Provide the (x, y) coordinate of the cell's center where the given text is located.  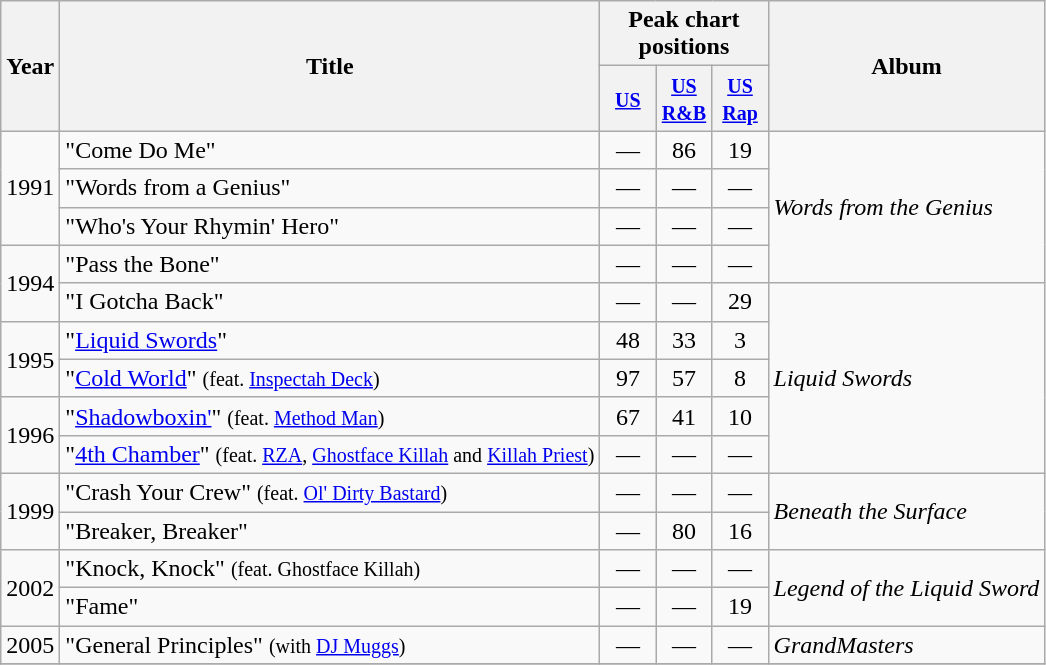
2002 (30, 588)
8 (740, 378)
"I Gotcha Back" (330, 302)
"General Principles" (with DJ Muggs) (330, 645)
Peak chart positions (684, 34)
US Rap (740, 98)
86 (684, 150)
"Cold World" (feat. Inspectah Deck) (330, 378)
Legend of the Liquid Sword (906, 588)
Album (906, 66)
3 (740, 340)
1994 (30, 283)
"Liquid Swords" (330, 340)
Beneath the Surface (906, 511)
41 (684, 416)
"Shadowboxin'" (feat. Method Man) (330, 416)
"4th Chamber" (feat. RZA, Ghostface Killah and Killah Priest) (330, 454)
"Breaker, Breaker" (330, 531)
1995 (30, 359)
US R&B (684, 98)
"Words from a Genius" (330, 188)
"Crash Your Crew" (feat. Ol' Dirty Bastard) (330, 492)
16 (740, 531)
97 (628, 378)
33 (684, 340)
1991 (30, 188)
"Pass the Bone" (330, 264)
48 (628, 340)
10 (740, 416)
"Knock, Knock" (feat. Ghostface Killah) (330, 569)
"Fame" (330, 607)
Title (330, 66)
US (628, 98)
57 (684, 378)
67 (628, 416)
"Who's Your Rhymin' Hero" (330, 226)
80 (684, 531)
Words from the Genius (906, 207)
1996 (30, 435)
1999 (30, 511)
GrandMasters (906, 645)
2005 (30, 645)
29 (740, 302)
"Come Do Me" (330, 150)
Year (30, 66)
Liquid Swords (906, 378)
